Return the [x, y] coordinate for the center point of the cell that contains the specified text.  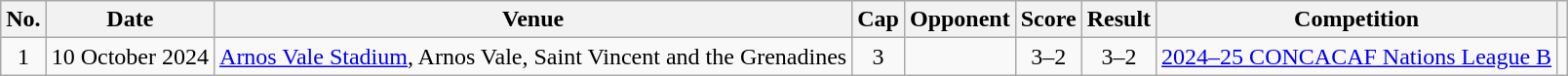
No. [23, 19]
Cap [879, 19]
1 [23, 57]
2024–25 CONCACAF Nations League B [1357, 57]
Arnos Vale Stadium, Arnos Vale, Saint Vincent and the Grenadines [533, 57]
Competition [1357, 19]
Score [1048, 19]
Date [130, 19]
10 October 2024 [130, 57]
3 [879, 57]
Opponent [960, 19]
Venue [533, 19]
Result [1118, 19]
